Find where the given text appears and provide that cell's center as (X, Y) coordinate. 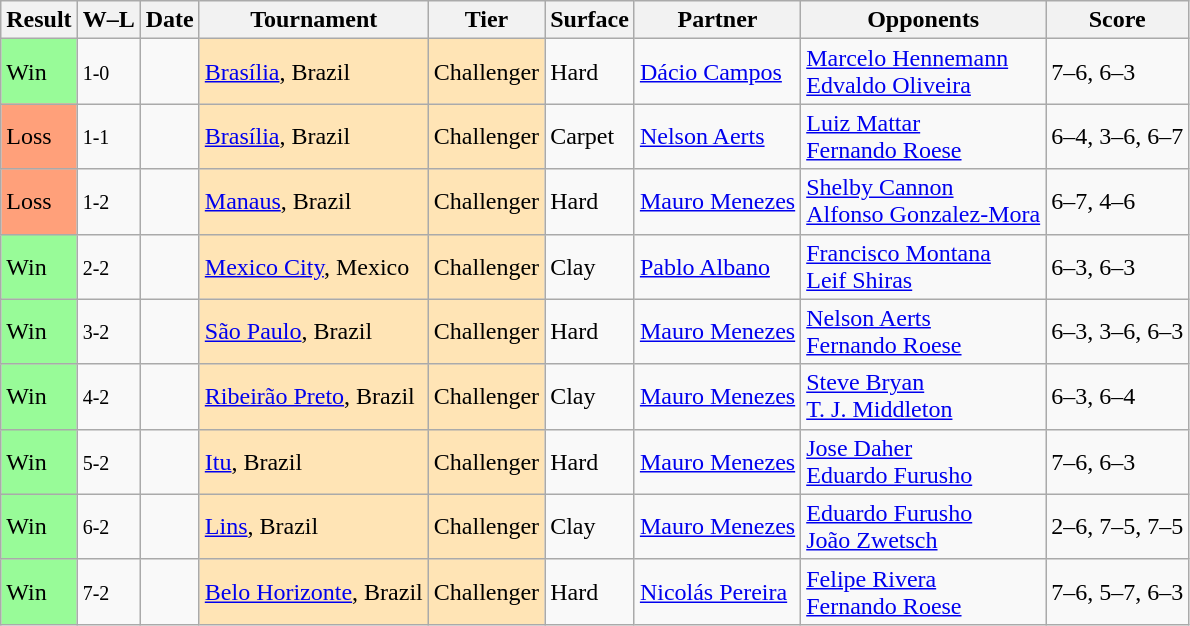
Eduardo Furusho João Zwetsch (924, 526)
Ribeirão Preto, Brazil (314, 396)
Dácio Campos (717, 72)
Nelson Aerts (717, 136)
Pablo Albano (717, 266)
7–6, 5–7, 6–3 (1118, 592)
Jose Daher Eduardo Furusho (924, 462)
Surface (590, 20)
4-2 (108, 396)
Shelby Cannon Alfonso Gonzalez-Mora (924, 202)
Tournament (314, 20)
6–4, 3–6, 6–7 (1118, 136)
Francisco Montana Leif Shiras (924, 266)
6-2 (108, 526)
Opponents (924, 20)
Carpet (590, 136)
7-2 (108, 592)
Steve Bryan T. J. Middleton (924, 396)
Nicolás Pereira (717, 592)
2-2 (108, 266)
5-2 (108, 462)
Itu, Brazil (314, 462)
Luiz Mattar Fernando Roese (924, 136)
Belo Horizonte, Brazil (314, 592)
W–L (108, 20)
Marcelo Hennemann Edvaldo Oliveira (924, 72)
Result (39, 20)
Manaus, Brazil (314, 202)
6–7, 4–6 (1118, 202)
Date (170, 20)
1-0 (108, 72)
Score (1118, 20)
3-2 (108, 332)
2–6, 7–5, 7–5 (1118, 526)
Tier (486, 20)
Lins, Brazil (314, 526)
1-1 (108, 136)
Felipe Rivera Fernando Roese (924, 592)
São Paulo, Brazil (314, 332)
6–3, 6–3 (1118, 266)
6–3, 6–4 (1118, 396)
Nelson Aerts Fernando Roese (924, 332)
Partner (717, 20)
1-2 (108, 202)
Mexico City, Mexico (314, 266)
6–3, 3–6, 6–3 (1118, 332)
